For the text-containing cell, return its midpoint in (X, Y) coordinate format. 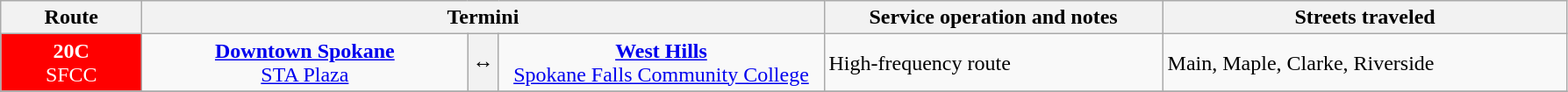
Service operation and notes (993, 18)
20CSFCC (72, 63)
Main, Maple, Clarke, Riverside (1365, 63)
↔ (483, 63)
Route (72, 18)
West HillsSpokane Falls Community College (662, 63)
Termini (483, 18)
High-frequency route (993, 63)
Streets traveled (1365, 18)
Downtown Spokane STA Plaza (305, 63)
